Identify which cell holds the provided text, then report its [x, y] central coordinate. 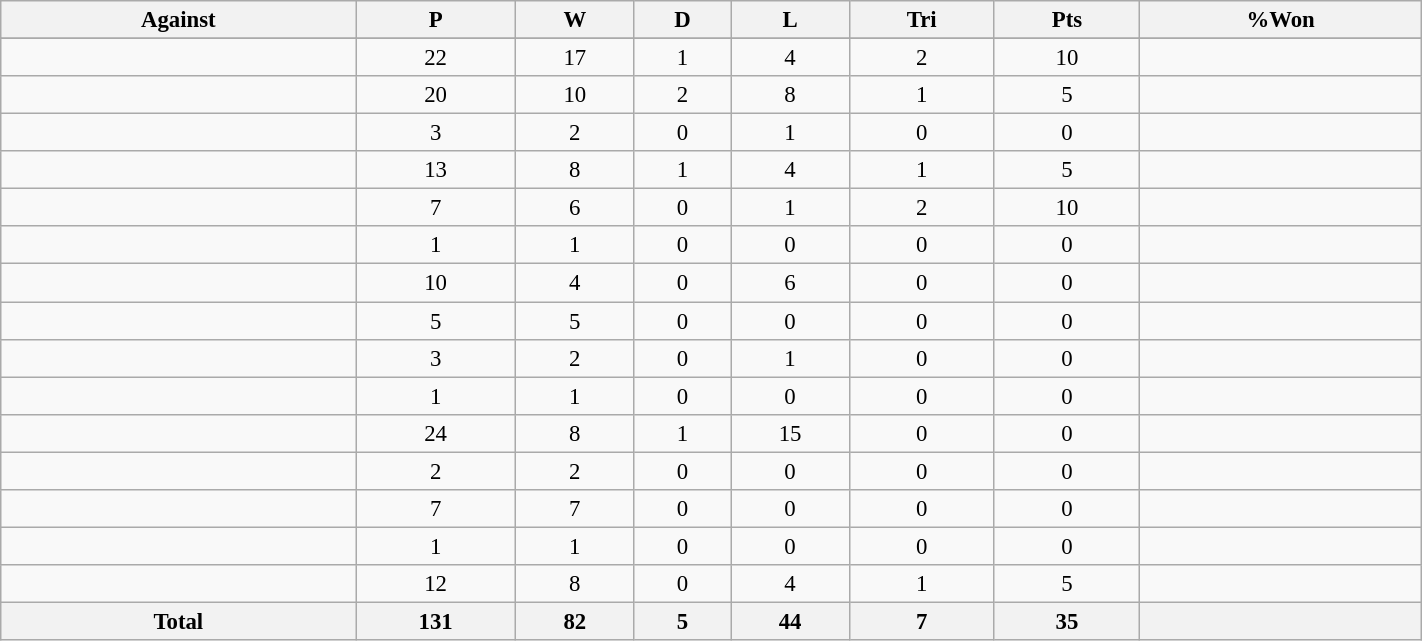
17 [574, 58]
22 [436, 58]
82 [574, 621]
W [574, 20]
13 [436, 170]
35 [1067, 621]
P [436, 20]
Tri [921, 20]
12 [436, 584]
Against [178, 20]
131 [436, 621]
44 [790, 621]
D [682, 20]
Pts [1067, 20]
Total [178, 621]
L [790, 20]
15 [790, 433]
20 [436, 95]
24 [436, 433]
%Won [1280, 20]
